Identify which cell holds the provided text, then report its [X, Y] central coordinate. 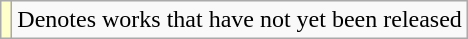
Denotes works that have not yet been released [240, 20]
